Identify which cell holds the provided text, then report its (x, y) central coordinate. 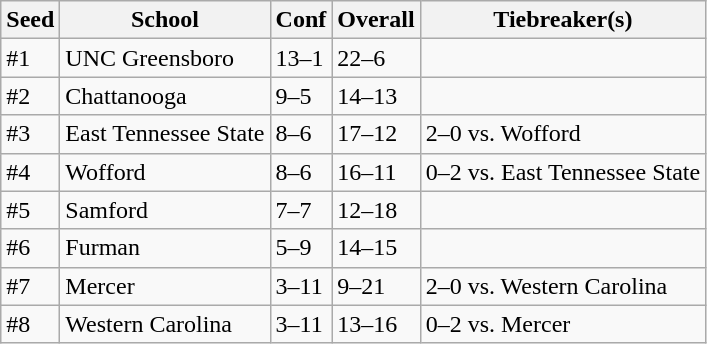
#4 (30, 172)
#6 (30, 248)
0–2 vs. East Tennessee State (563, 172)
9–21 (376, 286)
5–9 (301, 248)
Western Carolina (165, 324)
Conf (301, 20)
Tiebreaker(s) (563, 20)
#3 (30, 134)
13–1 (301, 58)
#2 (30, 96)
12–18 (376, 210)
Seed (30, 20)
17–12 (376, 134)
#5 (30, 210)
22–6 (376, 58)
Wofford (165, 172)
Overall (376, 20)
0–2 vs. Mercer (563, 324)
16–11 (376, 172)
#1 (30, 58)
14–15 (376, 248)
School (165, 20)
Chattanooga (165, 96)
13–16 (376, 324)
Mercer (165, 286)
14–13 (376, 96)
2–0 vs. Western Carolina (563, 286)
UNC Greensboro (165, 58)
9–5 (301, 96)
7–7 (301, 210)
East Tennessee State (165, 134)
2–0 vs. Wofford (563, 134)
#7 (30, 286)
Furman (165, 248)
#8 (30, 324)
Samford (165, 210)
